Extract the (x, y) coordinate from the center of the cell holding the provided text.  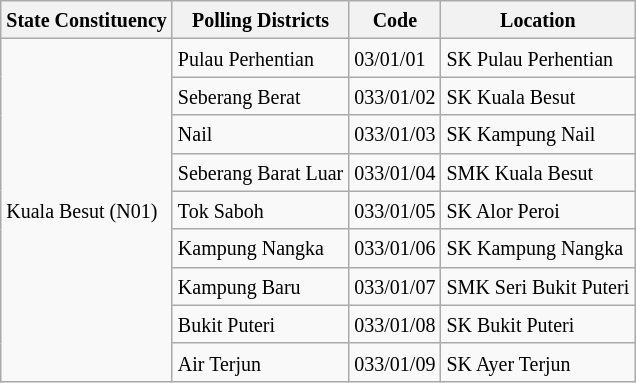
SK Kuala Besut (538, 96)
Kuala Besut (N01) (87, 210)
SK Bukit Puteri (538, 324)
SK Pulau Perhentian (538, 58)
Location (538, 20)
033/01/03 (395, 134)
033/01/07 (395, 286)
033/01/04 (395, 172)
State Constituency (87, 20)
033/01/09 (395, 362)
Seberang Barat Luar (260, 172)
SK Alor Peroi (538, 210)
Air Terjun (260, 362)
SMK Kuala Besut (538, 172)
033/01/08 (395, 324)
Tok Saboh (260, 210)
Code (395, 20)
Bukit Puteri (260, 324)
Seberang Berat (260, 96)
Kampung Nangka (260, 248)
Kampung Baru (260, 286)
SK Kampung Nangka (538, 248)
SK Kampung Nail (538, 134)
Nail (260, 134)
033/01/05 (395, 210)
SK Ayer Terjun (538, 362)
SMK Seri Bukit Puteri (538, 286)
033/01/06 (395, 248)
Pulau Perhentian (260, 58)
033/01/02 (395, 96)
03/01/01 (395, 58)
Polling Districts (260, 20)
